For the text-containing cell, return its midpoint in [X, Y] coordinate format. 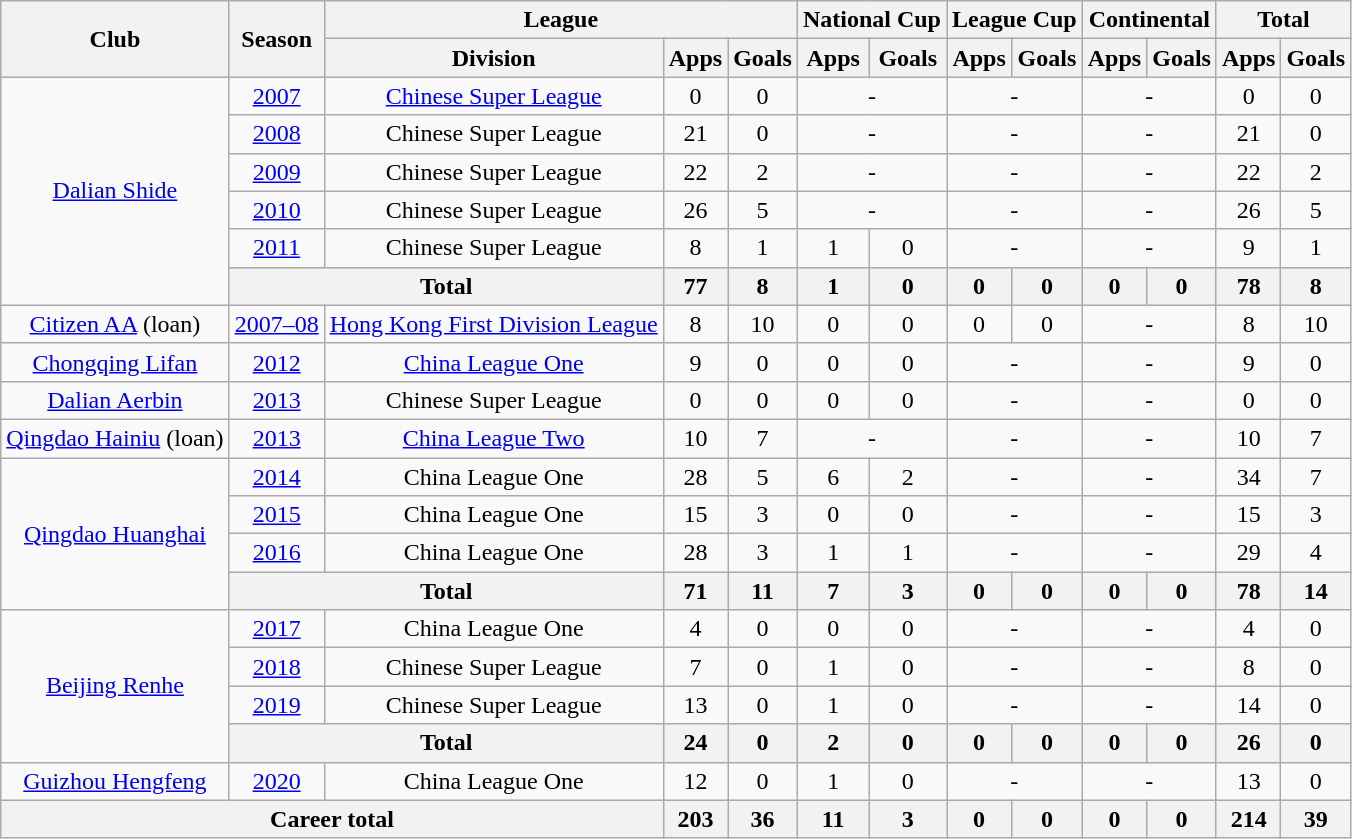
214 [1248, 819]
203 [695, 819]
36 [763, 819]
Season [276, 39]
2016 [276, 553]
71 [695, 591]
Dalian Aerbin [115, 400]
China League Two [494, 438]
2010 [276, 210]
29 [1248, 553]
2012 [276, 362]
2018 [276, 667]
Chongqing Lifan [115, 362]
Beijing Renhe [115, 686]
Hong Kong First Division League [494, 324]
Dalian Shide [115, 191]
12 [695, 781]
Guizhou Hengfeng [115, 781]
Career total [332, 819]
2008 [276, 134]
National Cup [872, 20]
39 [1316, 819]
2009 [276, 172]
Division [494, 58]
Continental [1149, 20]
2017 [276, 629]
24 [695, 743]
Citizen AA (loan) [115, 324]
34 [1248, 477]
2007 [276, 96]
Club [115, 39]
Qingdao Huanghai [115, 534]
League [560, 20]
2014 [276, 477]
77 [695, 286]
2015 [276, 515]
League Cup [1014, 20]
2007–08 [276, 324]
Qingdao Hainiu (loan) [115, 438]
2011 [276, 248]
2020 [276, 781]
2019 [276, 705]
6 [833, 477]
